Capture the cell that displays the provided text and extract its (X, Y) central coordinate. 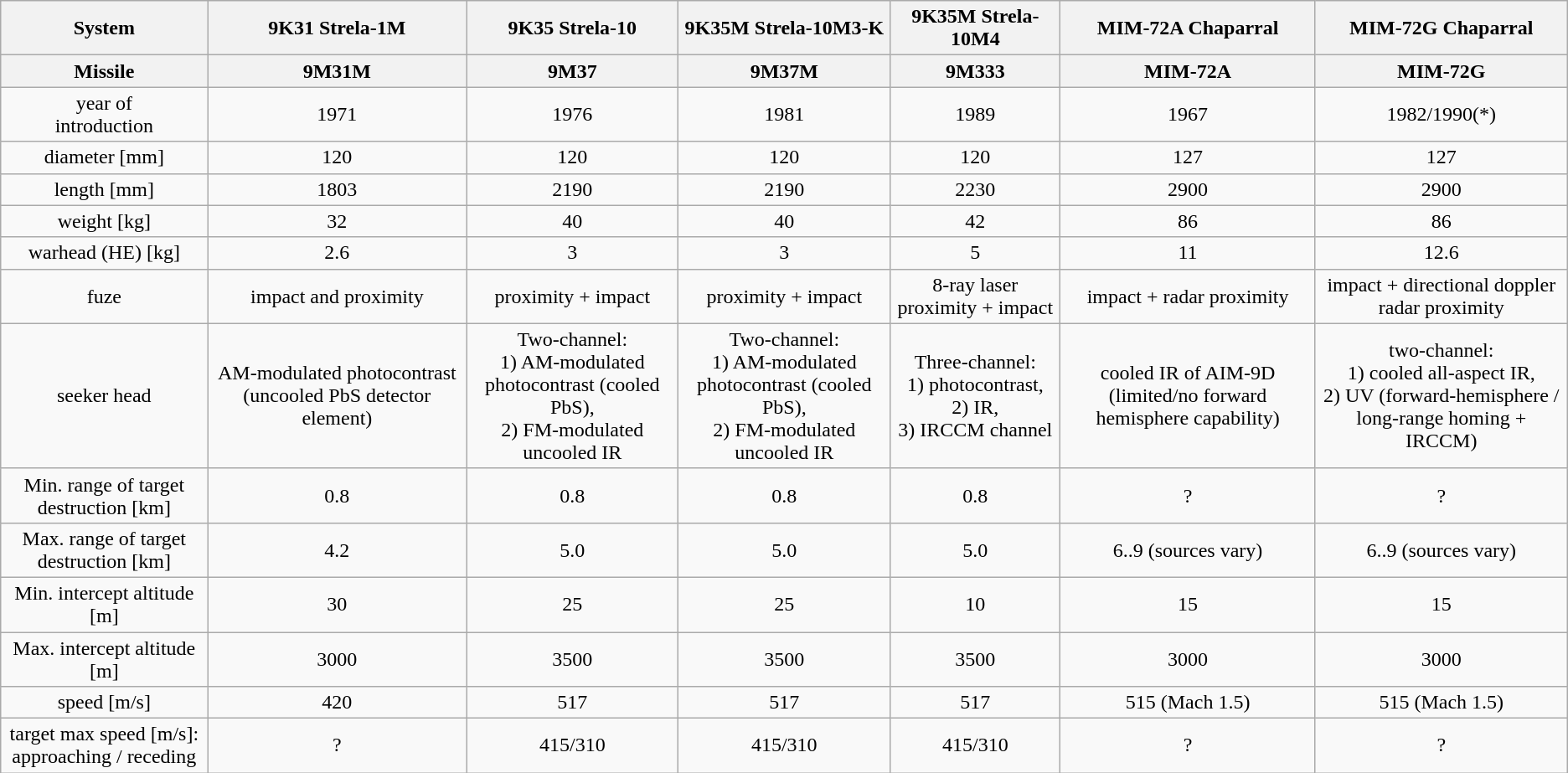
1803 (337, 189)
5 (975, 253)
420 (337, 703)
two-channel:1) cooled all-aspect IR,2) UV (forward-hemisphere / long-range homing + IRCCM) (1441, 395)
9K35M Strela-10M4 (975, 28)
MIM-72A Chaparral (1188, 28)
8-ray laser proximity + impact (975, 296)
length [mm] (104, 189)
9K35M Strela-10M3-K (784, 28)
AM-modulated photocontrast (uncooled PbS detector element) (337, 395)
2230 (975, 189)
42 (975, 221)
speed [m/s] (104, 703)
Max. range of target destruction [km] (104, 549)
1982/1990(*) (1441, 114)
9M333 (975, 71)
impact + directional doppler radar proximity (1441, 296)
1976 (573, 114)
9M31M (337, 71)
cooled IR of AIM-9D (limited/no forward hemisphere capability) (1188, 395)
30 (337, 605)
12.6 (1441, 253)
year ofintroduction (104, 114)
warhead (HE) [kg] (104, 253)
1971 (337, 114)
2.6 (337, 253)
Three-channel: 1) photocontrast, 2) IR, 3) IRCCM channel (975, 395)
10 (975, 605)
32 (337, 221)
Min. range of target destruction [km] (104, 496)
fuze (104, 296)
1981 (784, 114)
Min. intercept altitude [m] (104, 605)
Missile (104, 71)
System (104, 28)
impact and proximity (337, 296)
seeker head (104, 395)
4.2 (337, 549)
target max speed [m/s]: approaching / receding (104, 745)
1967 (1188, 114)
9K31 Strela-1M (337, 28)
1989 (975, 114)
11 (1188, 253)
9K35 Strela-10 (573, 28)
impact + radar proximity (1188, 296)
MIM-72A (1188, 71)
9M37M (784, 71)
9M37 (573, 71)
weight [kg] (104, 221)
diameter [mm] (104, 157)
Max. intercept altitude [m] (104, 658)
MIM-72G Chaparral (1441, 28)
MIM-72G (1441, 71)
